Extract the (x, y) coordinate from the center of the cell holding the provided text.  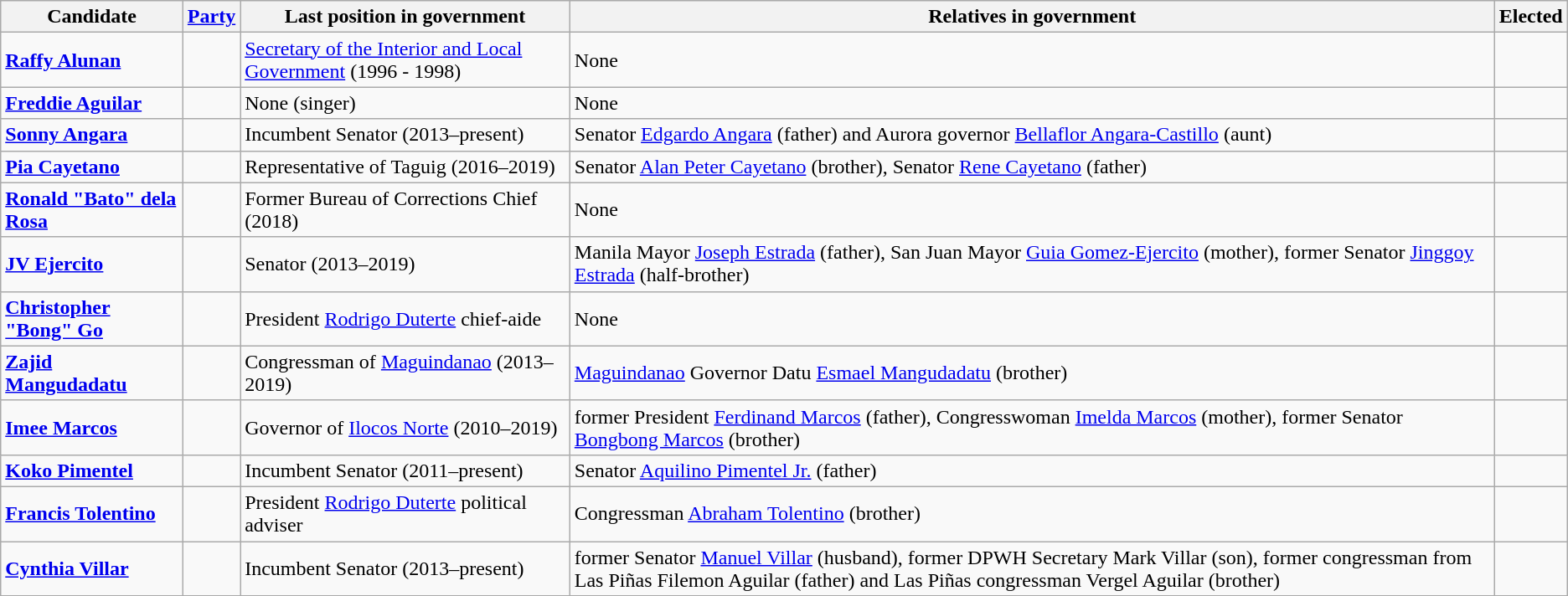
Elected (1531, 17)
former President Ferdinand Marcos (father), Congresswoman Imelda Marcos (mother), former Senator Bongbong Marcos (brother) (1032, 427)
Governor of Ilocos Norte (2010–2019) (405, 427)
Last position in government (405, 17)
Raffy Alunan (92, 60)
Candidate (92, 17)
Senator Edgardo Angara (father) and Aurora governor Bellaflor Angara-Castillo (aunt) (1032, 135)
Party (211, 17)
Zajid Mangudadatu (92, 373)
Francis Tolentino (92, 514)
Sonny Angara (92, 135)
Ronald "Bato" dela Rosa (92, 209)
None (singer) (405, 103)
Secretary of the Interior and Local Government (1996 - 1998) (405, 60)
Cynthia Villar (92, 568)
Manila Mayor Joseph Estrada (father), San Juan Mayor Guia Gomez-Ejercito (mother), former Senator Jinggoy Estrada (half-brother) (1032, 265)
Koko Pimentel (92, 470)
JV Ejercito (92, 265)
Senator Alan Peter Cayetano (brother), Senator Rene Cayetano (father) (1032, 167)
Freddie Aguilar (92, 103)
President Rodrigo Duterte chief-aide (405, 318)
Former Bureau of Corrections Chief (2018) (405, 209)
Senator Aquilino Pimentel Jr. (father) (1032, 470)
Incumbent Senator (2011–present) (405, 470)
Representative of Taguig (2016–2019) (405, 167)
Imee Marcos (92, 427)
Maguindanao Governor Datu Esmael Mangudadatu (brother) (1032, 373)
Pia Cayetano (92, 167)
Senator (2013–2019) (405, 265)
Christopher "Bong" Go (92, 318)
President Rodrigo Duterte political adviser (405, 514)
Relatives in government (1032, 17)
Congressman of Maguindanao (2013–2019) (405, 373)
Congressman Abraham Tolentino (brother) (1032, 514)
